Identify which cell holds the provided text, then report its [X, Y] central coordinate. 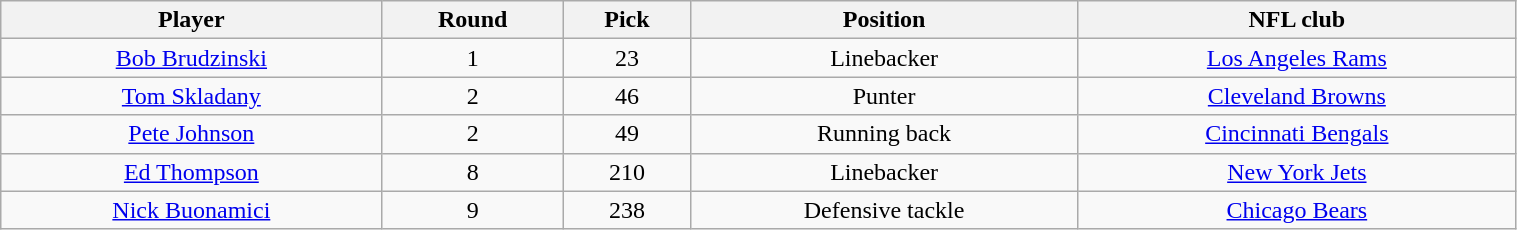
New York Jets [1297, 172]
9 [472, 210]
Nick Buonamici [192, 210]
Tom Skladany [192, 96]
Defensive tackle [884, 210]
Bob Brudzinski [192, 58]
Cincinnati Bengals [1297, 134]
1 [472, 58]
46 [626, 96]
Cleveland Browns [1297, 96]
238 [626, 210]
210 [626, 172]
Position [884, 20]
Ed Thompson [192, 172]
Pick [626, 20]
23 [626, 58]
NFL club [1297, 20]
Punter [884, 96]
8 [472, 172]
Los Angeles Rams [1297, 58]
49 [626, 134]
Round [472, 20]
Chicago Bears [1297, 210]
Running back [884, 134]
Pete Johnson [192, 134]
Player [192, 20]
